Detect which cell encompasses the target text, then output its [x, y] center coordinate. 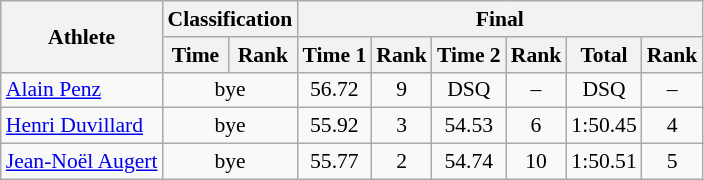
9 [402, 90]
Jean-Noël Augert [82, 162]
6 [536, 126]
Alain Penz [82, 90]
1:50.45 [604, 126]
Athlete [82, 36]
55.77 [334, 162]
Total [604, 55]
Time [196, 55]
Time 2 [469, 55]
4 [672, 126]
Final [500, 19]
Henri Duvillard [82, 126]
5 [672, 162]
2 [402, 162]
56.72 [334, 90]
Time 1 [334, 55]
54.53 [469, 126]
10 [536, 162]
55.92 [334, 126]
Classification [230, 19]
54.74 [469, 162]
1:50.51 [604, 162]
3 [402, 126]
